Search for the cell housing the specified text and yield its (X, Y) center coordinate. 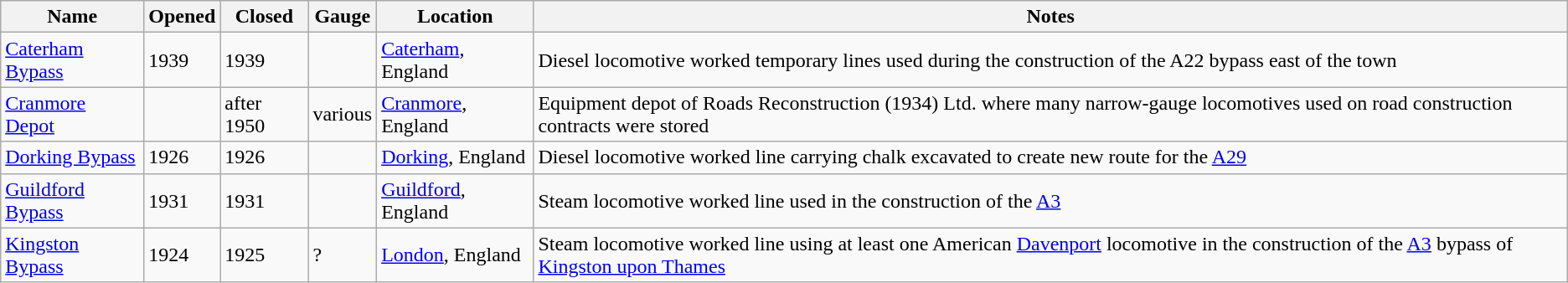
Guildford, England (456, 201)
after 1950 (265, 114)
1924 (183, 255)
Caterham, England (456, 60)
Notes (1050, 17)
Caterham Bypass (72, 60)
Guildford Bypass (72, 201)
Steam locomotive worked line using at least one American Davenport locomotive in the construction of the A3 bypass of Kingston upon Thames (1050, 255)
Opened (183, 17)
Closed (265, 17)
Dorking Bypass (72, 157)
Diesel locomotive worked line carrying chalk excavated to create new route for the A29 (1050, 157)
Cranmore Depot (72, 114)
? (343, 255)
Gauge (343, 17)
Dorking, England (456, 157)
various (343, 114)
Steam locomotive worked line used in the construction of the A3 (1050, 201)
Cranmore, England (456, 114)
Diesel locomotive worked temporary lines used during the construction of the A22 bypass east of the town (1050, 60)
Kingston Bypass (72, 255)
Location (456, 17)
Name (72, 17)
1925 (265, 255)
Equipment depot of Roads Reconstruction (1934) Ltd. where many narrow-gauge locomotives used on road construction contracts were stored (1050, 114)
London, England (456, 255)
